Search for the cell housing the specified text and yield its (x, y) center coordinate. 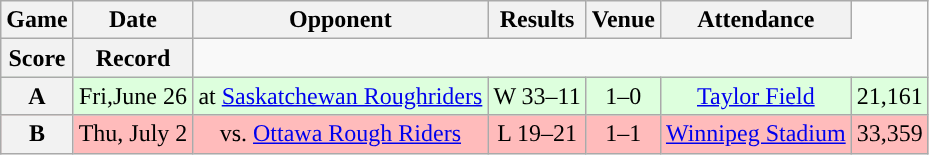
at Saskatchewan Roughriders (340, 96)
Fri,June 26 (133, 96)
21,161 (890, 96)
Attendance (756, 20)
B (37, 134)
vs. Ottawa Rough Riders (340, 134)
Venue (623, 20)
33,359 (890, 134)
Results (537, 20)
Record (133, 58)
Game (37, 20)
W 33–11 (537, 96)
1–0 (623, 96)
L 19–21 (537, 134)
1–1 (623, 134)
Date (133, 20)
Taylor Field (756, 96)
Thu, July 2 (133, 134)
Opponent (340, 20)
A (37, 96)
Score (37, 58)
Winnipeg Stadium (756, 134)
